Output the (X, Y) coordinate of the center of the cell containing the given text.  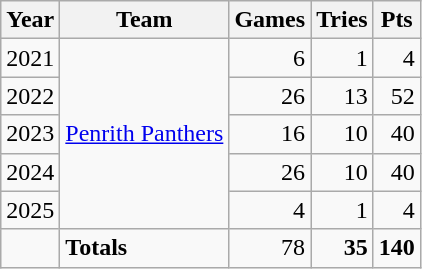
Pts (396, 20)
Totals (144, 248)
35 (342, 248)
52 (396, 96)
140 (396, 248)
2023 (30, 134)
78 (270, 248)
2022 (30, 96)
Team (144, 20)
2025 (30, 210)
13 (342, 96)
Games (270, 20)
2021 (30, 58)
Penrith Panthers (144, 134)
Tries (342, 20)
16 (270, 134)
6 (270, 58)
2024 (30, 172)
Year (30, 20)
